Locate the cell with the specified text and output its (X, Y) center coordinate. 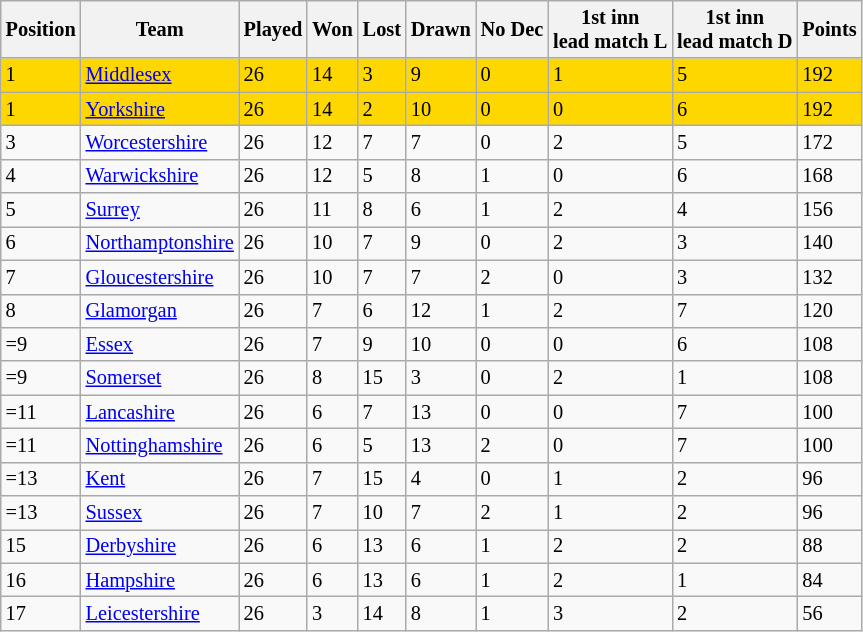
Leicestershire (160, 613)
1st innlead match L (610, 29)
Won (332, 29)
Hampshire (160, 580)
Kent (160, 479)
Drawn (441, 29)
Somerset (160, 378)
Yorkshire (160, 109)
140 (829, 243)
Nottinghamshire (160, 445)
132 (829, 277)
Essex (160, 344)
Team (160, 29)
Glamorgan (160, 311)
Lancashire (160, 412)
17 (41, 613)
88 (829, 546)
16 (41, 580)
172 (829, 142)
Points (829, 29)
1st innlead match D (734, 29)
Lost (382, 29)
11 (332, 210)
120 (829, 311)
Played (274, 29)
168 (829, 176)
Position (41, 29)
Northamptonshire (160, 243)
Middlesex (160, 75)
Gloucestershire (160, 277)
Derbyshire (160, 546)
No Dec (512, 29)
56 (829, 613)
Worcestershire (160, 142)
Warwickshire (160, 176)
Sussex (160, 513)
156 (829, 210)
84 (829, 580)
Surrey (160, 210)
